Pinpoint the cell where the given text exists, returning its [x, y] midpoint coordinate. 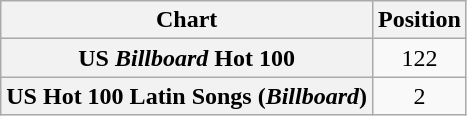
US Billboard Hot 100 [187, 58]
122 [420, 58]
Position [420, 20]
2 [420, 96]
Chart [187, 20]
US Hot 100 Latin Songs (Billboard) [187, 96]
